Provide the (x, y) coordinate of the cell's center where the given text is located.  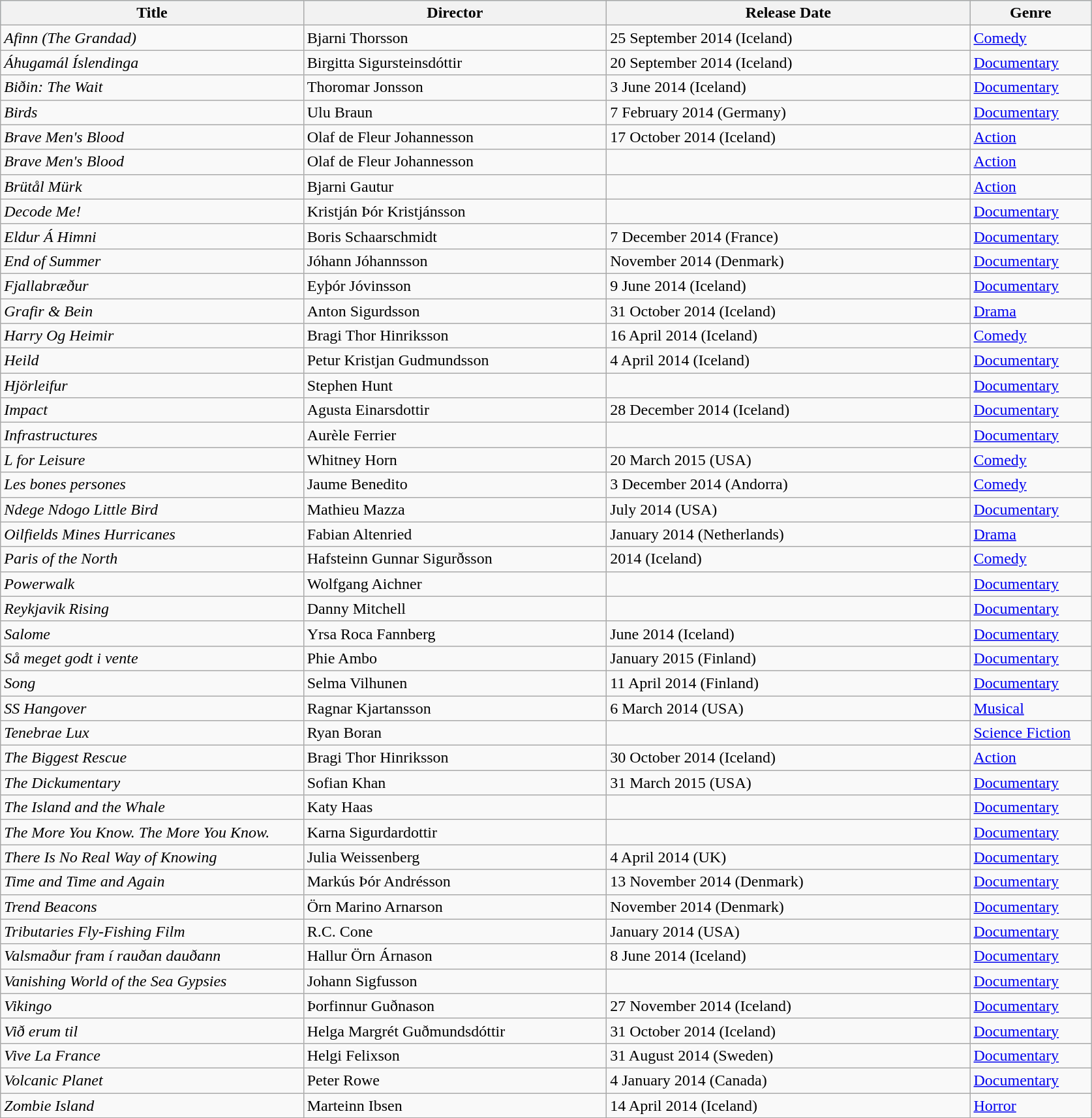
28 December 2014 (Iceland) (788, 410)
Peter Rowe (455, 1080)
Valsmaður fram í rauðan dauðann (152, 956)
Heild (152, 361)
Genre (1031, 13)
Karna Sigurdardottir (455, 832)
Yrsa Roca Fannberg (455, 633)
Musical (1031, 708)
Bjarni Thorsson (455, 38)
Les bones persones (152, 485)
Salome (152, 633)
Ulu Braun (455, 112)
8 June 2014 (Iceland) (788, 956)
31 March 2015 (USA) (788, 783)
Så meget godt i vente (152, 658)
Petur Kristjan Gudmundsson (455, 361)
4 April 2014 (Iceland) (788, 361)
Biðin: The Wait (152, 87)
January 2015 (Finland) (788, 658)
Örn Marino Arnarson (455, 907)
Mathieu Mazza (455, 509)
Hafsteinn Gunnar Sigurðsson (455, 559)
Harry Og Heimir (152, 336)
Zombie Island (152, 1106)
Birgitta Sigursteinsdóttir (455, 63)
Bjarni Gautur (455, 187)
Ndege Ndogo Little Bird (152, 509)
Decode Me! (152, 211)
Katy Haas (455, 808)
7 February 2014 (Germany) (788, 112)
Thoromar Jonsson (455, 87)
31 August 2014 (Sweden) (788, 1055)
Eyþór Jóvinsson (455, 286)
13 November 2014 (Denmark) (788, 882)
R.C. Cone (455, 931)
End of Summer (152, 261)
Áhugamál Íslendinga (152, 63)
Phie Ambo (455, 658)
Selma Vilhunen (455, 683)
Wolfgang Aichner (455, 584)
Danny Mitchell (455, 609)
Impact (152, 410)
Horror (1031, 1106)
Release Date (788, 13)
The Biggest Rescue (152, 758)
Helga Margrét Guðmundsdóttir (455, 1031)
Stephen Hunt (455, 385)
Fjallabræður (152, 286)
4 April 2014 (UK) (788, 857)
Þorfinnur Guðnason (455, 1006)
Whitney Horn (455, 460)
7 December 2014 (France) (788, 236)
Vanishing World of the Sea Gypsies (152, 981)
Johann Sigfusson (455, 981)
Hjörleifur (152, 385)
20 September 2014 (Iceland) (788, 63)
Director (455, 13)
Jóhann Jóhannsson (455, 261)
Aurèle Ferrier (455, 435)
Við erum til (152, 1031)
14 April 2014 (Iceland) (788, 1106)
Paris of the North (152, 559)
SS Hangover (152, 708)
Eldur Á Himni (152, 236)
Markús Þór Andrésson (455, 882)
Vikingo (152, 1006)
Song (152, 683)
3 June 2014 (Iceland) (788, 87)
25 September 2014 (Iceland) (788, 38)
Science Fiction (1031, 733)
Birds (152, 112)
The Dickumentary (152, 783)
Tributaries Fly-Fishing Film (152, 931)
Hallur Örn Árnason (455, 956)
The More You Know. The More You Know. (152, 832)
6 March 2014 (USA) (788, 708)
Title (152, 13)
Powerwalk (152, 584)
L for Leisure (152, 460)
20 March 2015 (USA) (788, 460)
June 2014 (Iceland) (788, 633)
27 November 2014 (Iceland) (788, 1006)
Julia Weissenberg (455, 857)
2014 (Iceland) (788, 559)
Trend Beacons (152, 907)
Vive La France (152, 1055)
July 2014 (USA) (788, 509)
9 June 2014 (Iceland) (788, 286)
Afinn (The Grandad) (152, 38)
Reykjavik Rising (152, 609)
Time and Time and Again (152, 882)
Boris Schaarschmidt (455, 236)
Anton Sigurdsson (455, 311)
Brütål Mürk (152, 187)
17 October 2014 (Iceland) (788, 137)
4 January 2014 (Canada) (788, 1080)
January 2014 (Netherlands) (788, 534)
11 April 2014 (Finland) (788, 683)
The Island and the Whale (152, 808)
There Is No Real Way of Knowing (152, 857)
Sofian Khan (455, 783)
16 April 2014 (Iceland) (788, 336)
Volcanic Planet (152, 1080)
Marteinn Ibsen (455, 1106)
January 2014 (USA) (788, 931)
Fabian Altenried (455, 534)
Kristján Þór Kristjánsson (455, 211)
Grafir & Bein (152, 311)
Oilfields Mines Hurricanes (152, 534)
Helgi Felixson (455, 1055)
Jaume Benedito (455, 485)
Ragnar Kjartansson (455, 708)
Infrastructures (152, 435)
Tenebrae Lux (152, 733)
Agusta Einarsdottir (455, 410)
Ryan Boran (455, 733)
3 December 2014 (Andorra) (788, 485)
30 October 2014 (Iceland) (788, 758)
